Output the (x, y) coordinate of the center of the cell containing the given text.  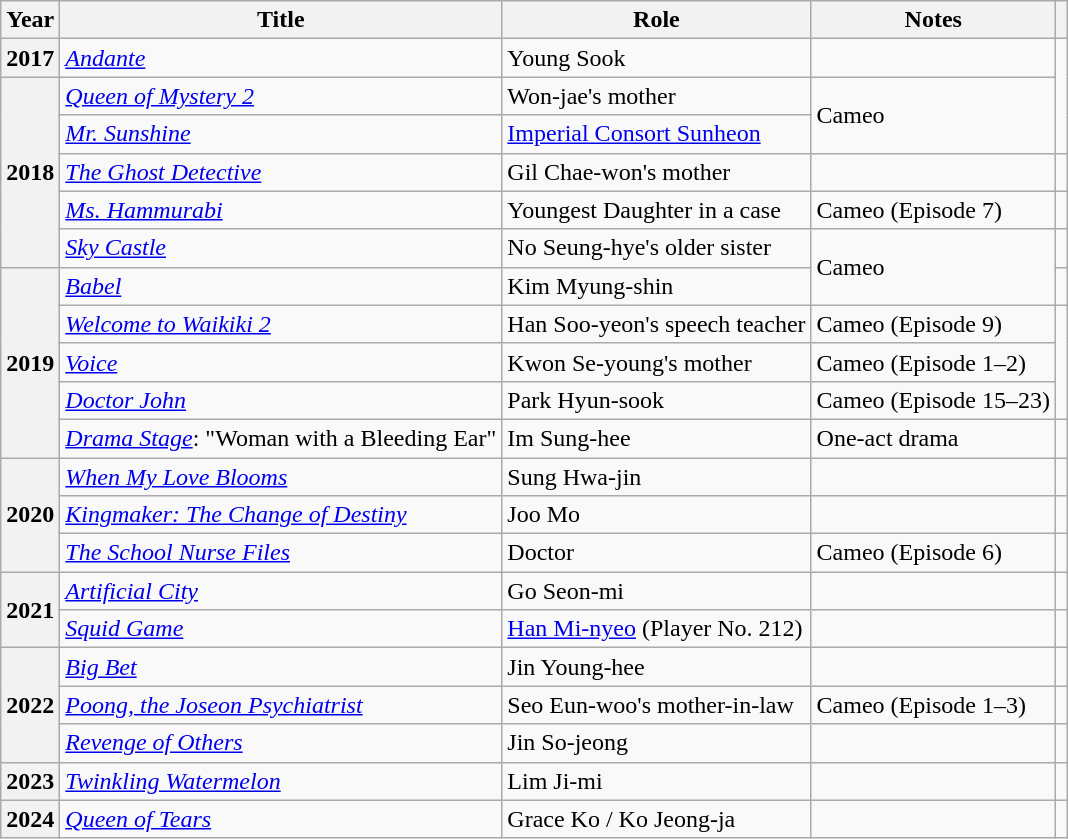
Young Sook (656, 58)
Han Mi-nyeo (Player No. 212) (656, 629)
Artificial City (281, 591)
Sky Castle (281, 248)
2018 (30, 172)
Ms. Hammurabi (281, 210)
Im Sung-hee (656, 438)
Kim Myung-shin (656, 286)
No Seung-hye's older sister (656, 248)
Year (30, 20)
2019 (30, 362)
Drama Stage: "Woman with a Bleeding Ear" (281, 438)
Kwon Se-young's mother (656, 362)
Cameo (Episode 1–2) (933, 362)
Poong, the Joseon Psychiatrist (281, 705)
Cameo (Episode 7) (933, 210)
One-act drama (933, 438)
2021 (30, 610)
Andante (281, 58)
Kingmaker: The Change of Destiny (281, 515)
The Ghost Detective (281, 172)
Doctor John (281, 400)
Notes (933, 20)
Queen of Tears (281, 819)
Cameo (Episode 6) (933, 553)
Cameo (Episode 9) (933, 324)
2017 (30, 58)
Big Bet (281, 667)
Welcome to Waikiki 2 (281, 324)
Cameo (Episode 15–23) (933, 400)
Imperial Consort Sunheon (656, 134)
2023 (30, 781)
The School Nurse Files (281, 553)
Won-jae's mother (656, 96)
Voice (281, 362)
2022 (30, 705)
Gil Chae-won's mother (656, 172)
Youngest Daughter in a case (656, 210)
Role (656, 20)
Babel (281, 286)
Doctor (656, 553)
Grace Ko / Ko Jeong-ja (656, 819)
Cameo (Episode 1–3) (933, 705)
Jin So-jeong (656, 743)
2020 (30, 515)
2024 (30, 819)
Twinkling Watermelon (281, 781)
Seo Eun-woo's mother-in-law (656, 705)
Sung Hwa-jin (656, 477)
Revenge of Others (281, 743)
Squid Game (281, 629)
When My Love Blooms (281, 477)
Mr. Sunshine (281, 134)
Queen of Mystery 2 (281, 96)
Jin Young-hee (656, 667)
Park Hyun-sook (656, 400)
Han Soo-yeon's speech teacher (656, 324)
Lim Ji-mi (656, 781)
Joo Mo (656, 515)
Title (281, 20)
Go Seon-mi (656, 591)
